Return the [X, Y] coordinate for the center point of the cell that contains the specified text.  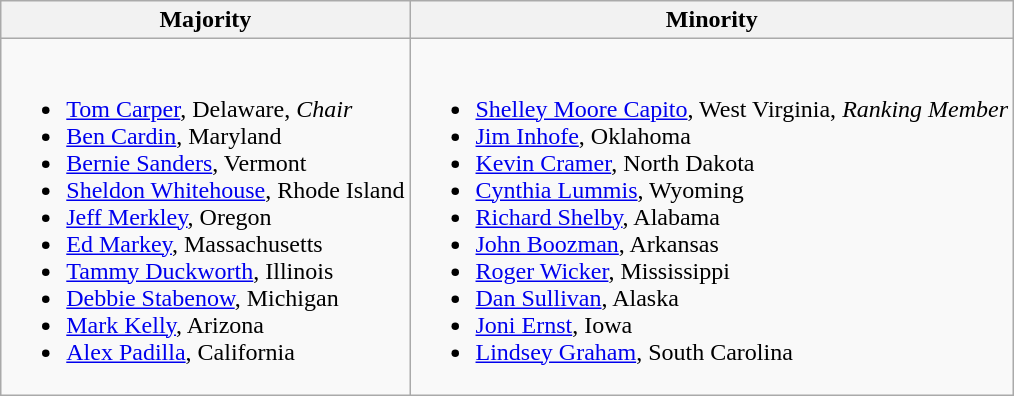
Majority [206, 20]
Minority [712, 20]
